Identify which cell holds the provided text, then report its (X, Y) central coordinate. 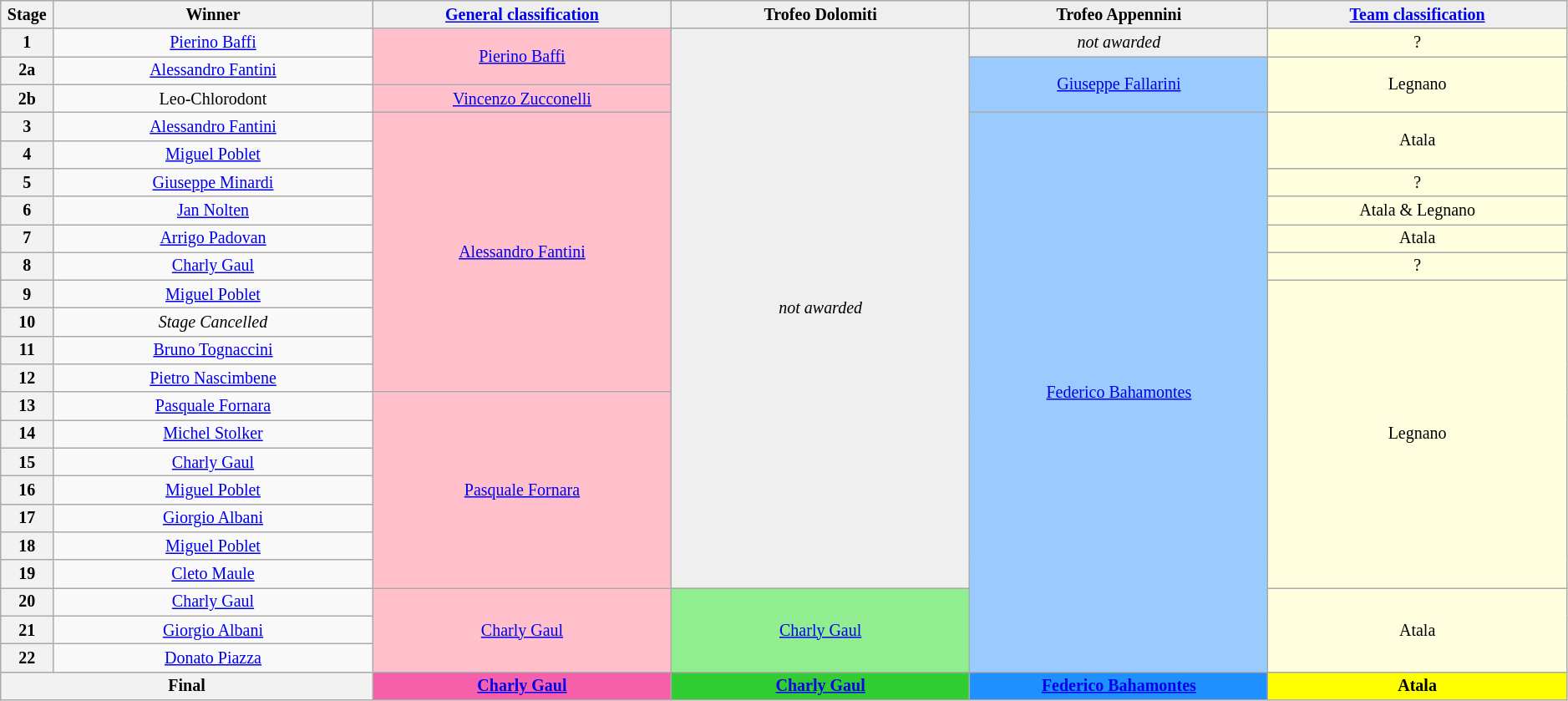
Trofeo Dolomiti (820, 15)
Vincenzo Zucconelli (521, 99)
Pietro Nascimbene (214, 378)
Giuseppe Fallarini (1119, 85)
20 (27, 602)
Leo-Chlorodont (214, 99)
4 (27, 154)
22 (27, 658)
Giuseppe Minardi (214, 182)
General classification (521, 15)
8 (27, 266)
Atala & Legnano (1417, 211)
17 (27, 518)
14 (27, 434)
Michel Stolker (214, 434)
Winner (214, 15)
5 (27, 182)
15 (27, 463)
16 (27, 490)
10 (27, 323)
6 (27, 211)
Jan Nolten (214, 211)
7 (27, 239)
3 (27, 127)
12 (27, 378)
11 (27, 351)
1 (27, 43)
Cleto Maule (214, 573)
Final (187, 685)
Trofeo Appennini (1119, 15)
Team classification (1417, 15)
2a (27, 70)
Stage Cancelled (214, 323)
21 (27, 630)
9 (27, 294)
13 (27, 406)
Bruno Tognaccini (214, 351)
Donato Piazza (214, 658)
18 (27, 546)
Arrigo Padovan (214, 239)
Stage (27, 15)
19 (27, 573)
2b (27, 99)
